Search for the cell housing the specified text and yield its [X, Y] center coordinate. 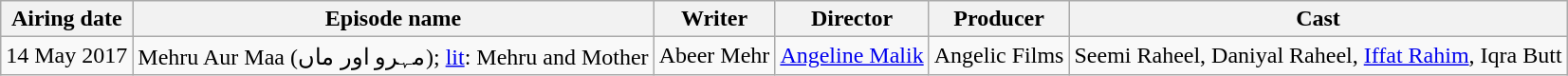
Airing date [66, 19]
Angeline Malik [852, 56]
Mehru Aur Maa (مہرو اور ماں); lit: Mehru and Mother [393, 56]
Seemi Raheel, Daniyal Raheel, Iffat Rahim, Iqra Butt [1319, 56]
Producer [999, 19]
Episode name [393, 19]
Angelic Films [999, 56]
Cast [1319, 19]
Abeer Mehr [714, 56]
14 May 2017 [66, 56]
Director [852, 19]
Writer [714, 19]
